Capture the cell that displays the provided text and extract its [X, Y] central coordinate. 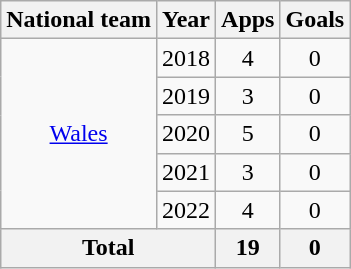
2020 [186, 134]
Apps [248, 20]
2019 [186, 96]
5 [248, 134]
Wales [79, 134]
2018 [186, 58]
Goals [315, 20]
2022 [186, 210]
19 [248, 248]
Total [108, 248]
Year [186, 20]
National team [79, 20]
2021 [186, 172]
